Search for the cell housing the specified text and yield its [x, y] center coordinate. 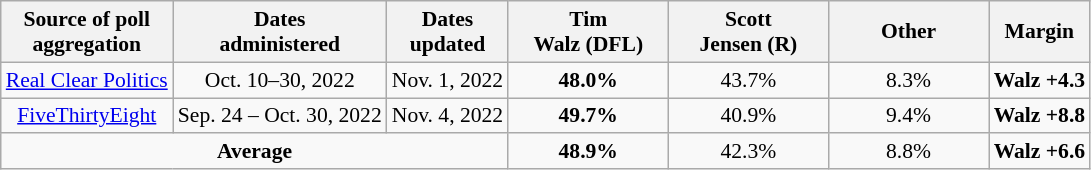
Source of pollaggregation [87, 32]
9.4% [908, 116]
49.7% [588, 116]
Datesupdated [448, 32]
8.3% [908, 80]
Oct. 10–30, 2022 [280, 80]
Margin [1040, 32]
FiveThirtyEight [87, 116]
Real Clear Politics [87, 80]
8.8% [908, 152]
TimWalz (DFL) [588, 32]
Nov. 4, 2022 [448, 116]
42.3% [748, 152]
Datesadministered [280, 32]
Walz +4.3 [1040, 80]
Average [254, 152]
43.7% [748, 80]
48.9% [588, 152]
Sep. 24 – Oct. 30, 2022 [280, 116]
48.0% [588, 80]
ScottJensen (R) [748, 32]
Other [908, 32]
40.9% [748, 116]
Nov. 1, 2022 [448, 80]
Walz +8.8 [1040, 116]
Walz +6.6 [1040, 152]
